Return (x, y) of the center of cell containing provided text 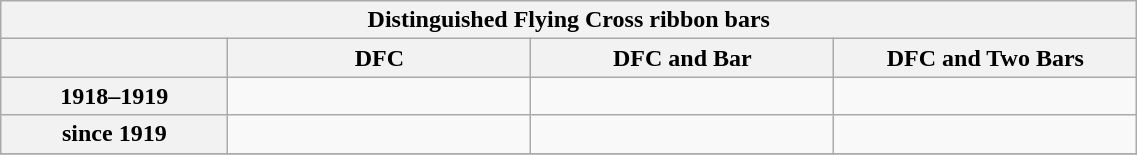
1918–1919 (114, 96)
Distinguished Flying Cross ribbon bars (569, 20)
since 1919 (114, 134)
DFC and Two Bars (986, 58)
DFC (380, 58)
DFC and Bar (682, 58)
